Scan for the cell matching the given text and deliver its (X, Y) coordinate at center. 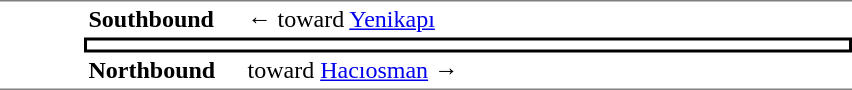
toward Hacıosman → (548, 71)
Southbound (164, 19)
Northbound (164, 71)
← toward Yenikapı (548, 19)
